Detect which cell encompasses the target text, then output its (x, y) center coordinate. 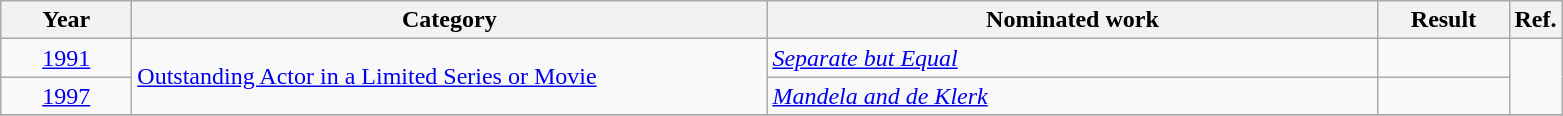
Outstanding Actor in a Limited Series or Movie (450, 77)
Ref. (1536, 20)
Year (66, 20)
Nominated work (1072, 20)
1991 (66, 58)
Mandela and de Klerk (1072, 96)
1997 (66, 96)
Category (450, 20)
Result (1444, 20)
Separate but Equal (1072, 58)
